Locate the cell with the specified text and output its [X, Y] center coordinate. 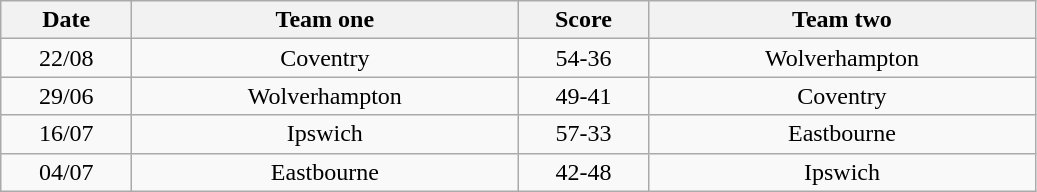
04/07 [66, 172]
Team one [325, 20]
22/08 [66, 58]
57-33 [584, 134]
29/06 [66, 96]
49-41 [584, 96]
Score [584, 20]
54-36 [584, 58]
16/07 [66, 134]
42-48 [584, 172]
Team two [842, 20]
Date [66, 20]
